For the text-containing cell, return its midpoint in (X, Y) coordinate format. 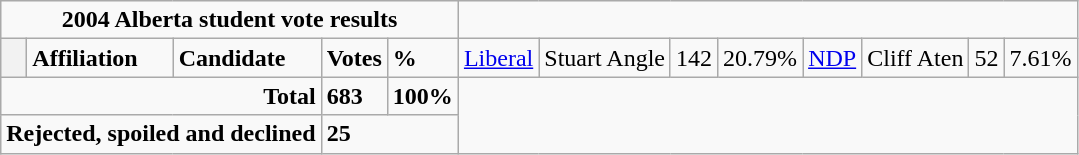
Votes (354, 58)
20.79% (760, 58)
Candidate (247, 58)
Rejected, spoiled and declined (161, 134)
Total (161, 96)
Stuart Angle (605, 58)
Liberal (498, 58)
% (422, 58)
25 (390, 134)
Affiliation (100, 58)
100% (422, 96)
683 (354, 96)
52 (986, 58)
2004 Alberta student vote results (230, 20)
142 (694, 58)
Cliff Aten (916, 58)
NDP (832, 58)
7.61% (1040, 58)
